Return (X, Y) of the center of cell containing provided text 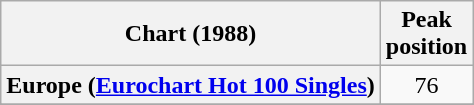
Europe (Eurochart Hot 100 Singles) (191, 85)
Chart (1988) (191, 34)
76 (426, 85)
Peakposition (426, 34)
